Return the (X, Y) coordinate for the center point of the cell that contains the specified text.  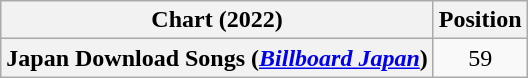
59 (480, 58)
Chart (2022) (218, 20)
Japan Download Songs (Billboard Japan) (218, 58)
Position (480, 20)
